Identify which cell holds the provided text, then report its (x, y) central coordinate. 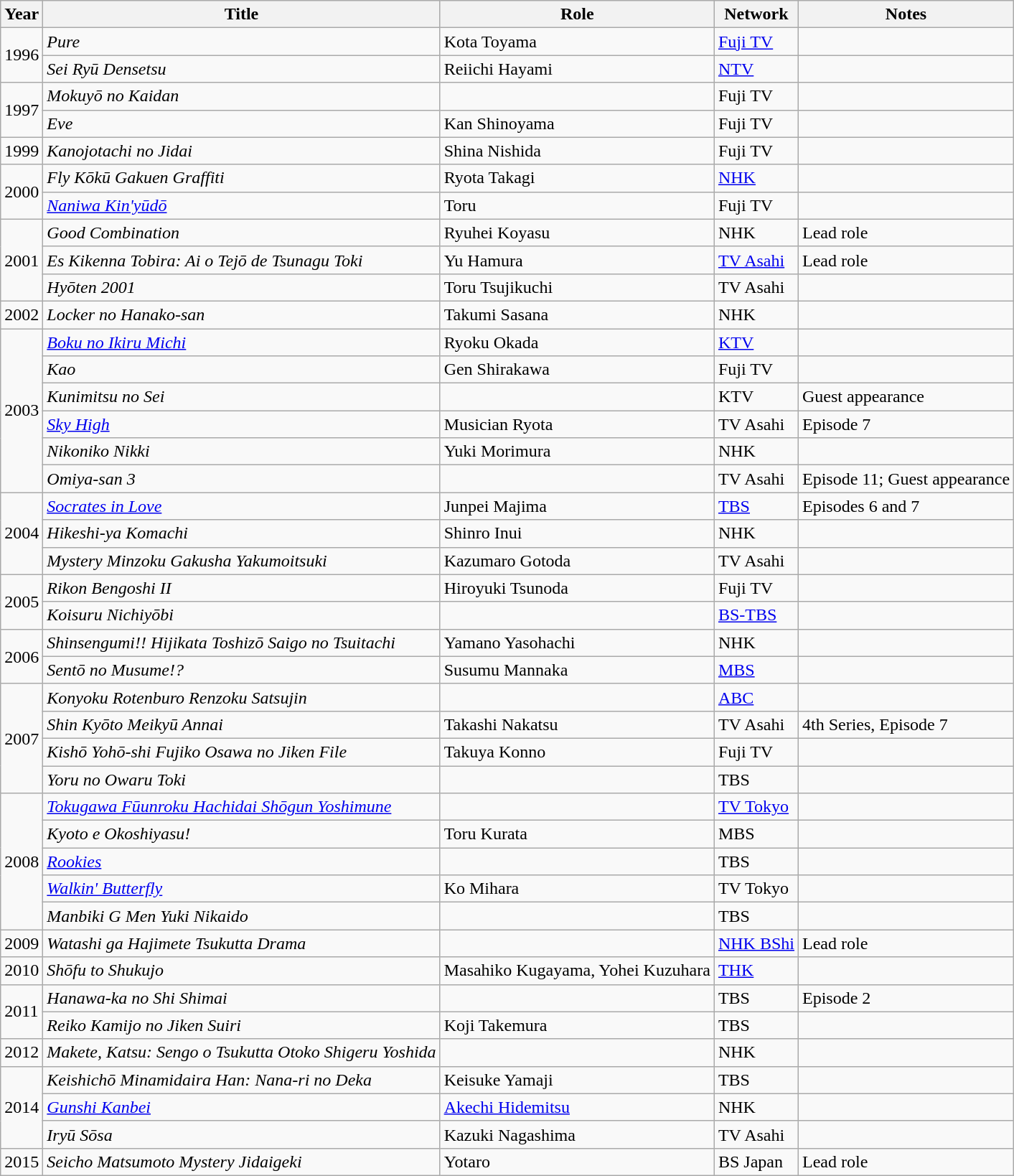
Rookies (241, 862)
Episode 2 (906, 998)
Makete, Katsu: Sengo o Tsukutta Otoko Shigeru Yoshida (241, 1053)
Takuya Konno (577, 752)
Episodes 6 and 7 (906, 506)
Toru Tsujikuchi (577, 287)
Sky High (241, 424)
Notes (906, 14)
2001 (22, 260)
Reiichi Hayami (577, 69)
1996 (22, 55)
Kazumaro Gotoda (577, 561)
2011 (22, 1012)
Hikeshi-ya Komachi (241, 533)
Sentō no Musume!? (241, 670)
Boku no Ikiru Michi (241, 342)
Ryoku Okada (577, 342)
Yotaro (577, 1162)
Koisuru Nichiyōbi (241, 615)
Shōfu to Shukujo (241, 971)
Nikoniko Nikki (241, 452)
Kan Shinoyama (577, 123)
Naniwa Kin'yūdō (241, 205)
BS Japan (756, 1162)
Year (22, 14)
Yoru no Owaru Toki (241, 779)
Role (577, 14)
2006 (22, 656)
NTV (756, 69)
Episode 11; Guest appearance (906, 479)
Pure (241, 42)
Yu Hamura (577, 260)
2004 (22, 533)
Gunshi Kanbei (241, 1107)
Guest appearance (906, 397)
2014 (22, 1107)
1999 (22, 151)
Hanawa-ka no Shi Shimai (241, 998)
Keisuke Yamaji (577, 1080)
Masahiko Kugayama, Yohei Kuzuhara (577, 971)
Takashi Nakatsu (577, 724)
Omiya-san 3 (241, 479)
NHK BShi (756, 943)
Kota Toyama (577, 42)
Kyoto e Okoshiyasu! (241, 834)
2009 (22, 943)
Good Combination (241, 233)
Junpei Majima (577, 506)
Es Kikenna Tobira: Ai o Tejō de Tsunagu Toki (241, 260)
Fly Kōkū Gakuen Graffiti (241, 178)
2012 (22, 1053)
2000 (22, 192)
4th Series, Episode 7 (906, 724)
Shina Nishida (577, 151)
Kao (241, 370)
Watashi ga Hajimete Tsukutta Drama (241, 943)
Seicho Matsumoto Mystery Jidaigeki (241, 1162)
Toru Kurata (577, 834)
2003 (22, 411)
Mystery Minzoku Gakusha Yakumoitsuki (241, 561)
Rikon Bengoshi II (241, 588)
Mokuyō no Kaidan (241, 96)
Yamano Yasohachi (577, 643)
Sei Ryū Densetsu (241, 69)
Akechi Hidemitsu (577, 1107)
Kunimitsu no Sei (241, 397)
Walkin' Butterfly (241, 889)
Yuki Morimura (577, 452)
Ko Mihara (577, 889)
2007 (22, 738)
2002 (22, 314)
Shinsengumi!! Hijikata Toshizō Saigo no Tsuitachi (241, 643)
Ryota Takagi (577, 178)
2010 (22, 971)
Locker no Hanako-san (241, 314)
Konyoku Rotenburo Renzoku Satsujin (241, 697)
Reiko Kamijo no Jiken Suiri (241, 1025)
Socrates in Love (241, 506)
2005 (22, 602)
Ryuhei Koyasu (577, 233)
Koji Takemura (577, 1025)
Iryū Sōsa (241, 1134)
Toru (577, 205)
2015 (22, 1162)
Hyōten 2001 (241, 287)
ABC (756, 697)
Tokugawa Fūunroku Hachidai Shōgun Yoshimune (241, 807)
Shin Kyōto Meikyū Annai (241, 724)
BS-TBS (756, 615)
Kanojotachi no Jidai (241, 151)
Manbiki G Men Yuki Nikaido (241, 916)
Susumu Mannaka (577, 670)
Kishō Yohō-shi Fujiko Osawa no Jiken File (241, 752)
THK (756, 971)
Episode 7 (906, 424)
1997 (22, 110)
Keishichō Minamidaira Han: Nana-ri no Deka (241, 1080)
Hiroyuki Tsunoda (577, 588)
Eve (241, 123)
Title (241, 14)
Takumi Sasana (577, 314)
Gen Shirakawa (577, 370)
Network (756, 14)
Shinro Inui (577, 533)
Musician Ryota (577, 424)
Kazuki Nagashima (577, 1134)
2008 (22, 862)
